Detect which cell encompasses the target text, then output its (x, y) center coordinate. 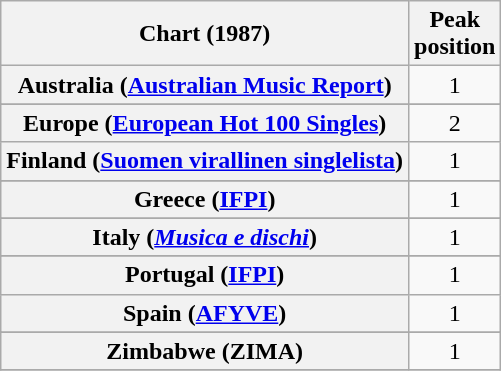
Italy (Musica e dischi) (205, 237)
Peakposition (455, 34)
Europe (European Hot 100 Singles) (205, 123)
Greece (IFPI) (205, 199)
Spain (AFYVE) (205, 313)
Zimbabwe (ZIMA) (205, 351)
Finland (Suomen virallinen singlelista) (205, 161)
Australia (Australian Music Report) (205, 85)
2 (455, 123)
Portugal (IFPI) (205, 275)
Chart (1987) (205, 34)
